Detect which cell encompasses the target text, then output its (X, Y) center coordinate. 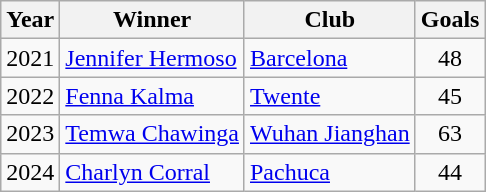
Temwa Chawinga (152, 134)
Pachuca (330, 172)
48 (450, 58)
Club (330, 20)
2023 (30, 134)
45 (450, 96)
Wuhan Jianghan (330, 134)
Winner (152, 20)
Barcelona (330, 58)
Fenna Kalma (152, 96)
Twente (330, 96)
Jennifer Hermoso (152, 58)
2022 (30, 96)
Goals (450, 20)
44 (450, 172)
Charlyn Corral (152, 172)
2024 (30, 172)
Year (30, 20)
63 (450, 134)
2021 (30, 58)
